Detect which cell encompasses the target text, then output its (x, y) center coordinate. 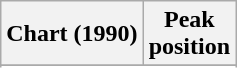
Peak position (189, 34)
Chart (1990) (72, 34)
